Return (x, y) of the center of cell containing provided text 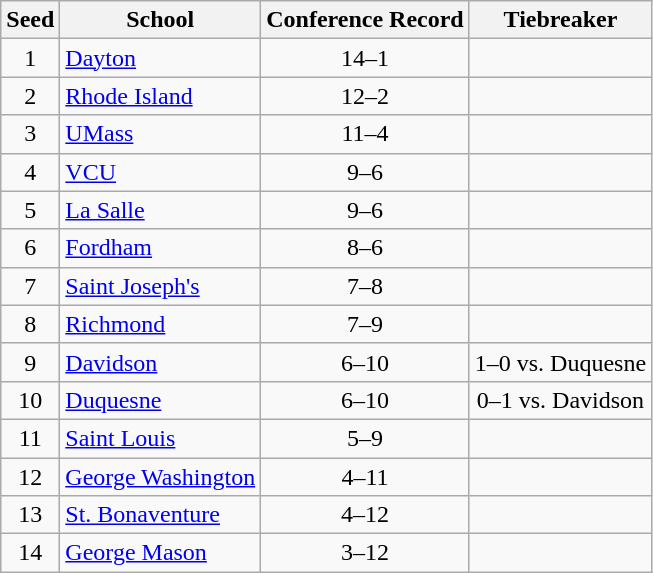
0–1 vs. Davidson (560, 400)
4–11 (366, 477)
3–12 (366, 553)
10 (30, 400)
Duquesne (160, 400)
12–2 (366, 96)
Saint Joseph's (160, 286)
8–6 (366, 248)
Rhode Island (160, 96)
14 (30, 553)
11–4 (366, 134)
La Salle (160, 210)
UMass (160, 134)
Richmond (160, 324)
Tiebreaker (560, 20)
3 (30, 134)
13 (30, 515)
George Washington (160, 477)
5–9 (366, 438)
Seed (30, 20)
9 (30, 362)
Fordham (160, 248)
12 (30, 477)
VCU (160, 172)
7 (30, 286)
11 (30, 438)
Davidson (160, 362)
St. Bonaventure (160, 515)
Dayton (160, 58)
School (160, 20)
4 (30, 172)
1 (30, 58)
8 (30, 324)
1–0 vs. Duquesne (560, 362)
7–9 (366, 324)
5 (30, 210)
George Mason (160, 553)
2 (30, 96)
4–12 (366, 515)
14–1 (366, 58)
Saint Louis (160, 438)
6 (30, 248)
7–8 (366, 286)
Conference Record (366, 20)
